Capture the cell that displays the provided text and extract its [x, y] central coordinate. 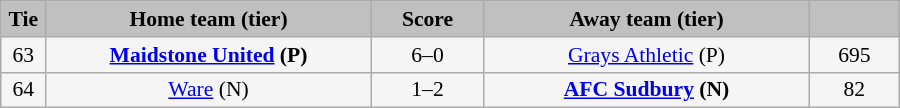
Maidstone United (P) [209, 55]
64 [24, 90]
Ware (N) [209, 90]
Score [427, 19]
Home team (tier) [209, 19]
6–0 [427, 55]
63 [24, 55]
Away team (tier) [647, 19]
AFC Sudbury (N) [647, 90]
82 [854, 90]
Tie [24, 19]
1–2 [427, 90]
Grays Athletic (P) [647, 55]
695 [854, 55]
